Return the [x, y] coordinate for the center point of the cell that contains the specified text.  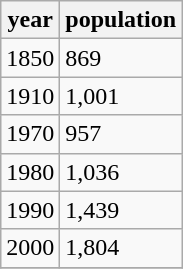
1970 [30, 134]
2000 [30, 248]
year [30, 20]
869 [121, 58]
1,001 [121, 96]
957 [121, 134]
1850 [30, 58]
1910 [30, 96]
1990 [30, 210]
1,439 [121, 210]
1,036 [121, 172]
1,804 [121, 248]
population [121, 20]
1980 [30, 172]
